Detect which cell encompasses the target text, then output its (X, Y) center coordinate. 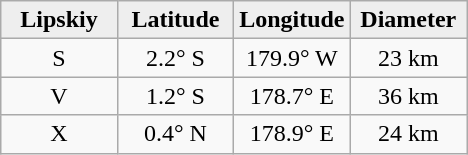
23 km (408, 58)
Lipskiy (59, 20)
1.2° S (175, 96)
0.4° N (175, 134)
X (59, 134)
179.9° W (292, 58)
Longitude (292, 20)
V (59, 96)
24 km (408, 134)
178.7° E (292, 96)
36 km (408, 96)
178.9° E (292, 134)
2.2° S (175, 58)
Diameter (408, 20)
S (59, 58)
Latitude (175, 20)
